Determine the [x, y] coordinate at the center of the cell enclosing the given text.  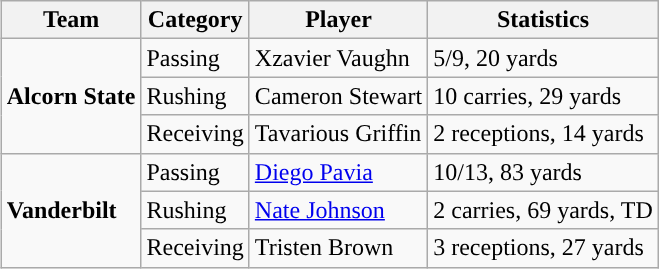
2 receptions, 14 yards [544, 134]
Nate Johnson [338, 210]
Team [71, 20]
Player [338, 20]
Tristen Brown [338, 248]
Cameron Stewart [338, 96]
Xzavier Vaughn [338, 58]
Category [195, 20]
Alcorn State [71, 96]
Vanderbilt [71, 210]
Diego Pavia [338, 172]
Statistics [544, 20]
10/13, 83 yards [544, 172]
10 carries, 29 yards [544, 96]
3 receptions, 27 yards [544, 248]
Tavarious Griffin [338, 134]
5/9, 20 yards [544, 58]
2 carries, 69 yards, TD [544, 210]
